Scan for the cell matching the given text and deliver its (X, Y) coordinate at center. 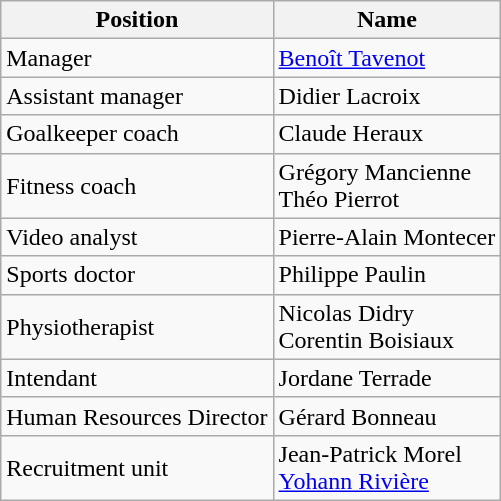
Human Resources Director (137, 416)
Intendant (137, 378)
Physiotherapist (137, 326)
Jordane Terrade (387, 378)
Didier Lacroix (387, 96)
Sports doctor (137, 275)
Goalkeeper coach (137, 134)
Claude Heraux (387, 134)
Manager (137, 58)
Assistant manager (137, 96)
Fitness coach (137, 186)
Pierre-Alain Montecer (387, 237)
Recruitment unit (137, 468)
Philippe Paulin (387, 275)
Video analyst (137, 237)
Benoît Tavenot (387, 58)
Gérard Bonneau (387, 416)
Grégory Mancienne Théo Pierrot (387, 186)
Name (387, 20)
Jean-Patrick Morel Yohann Rivière (387, 468)
Position (137, 20)
Nicolas Didry Corentin Boisiaux (387, 326)
